For the text-containing cell, return its midpoint in (x, y) coordinate format. 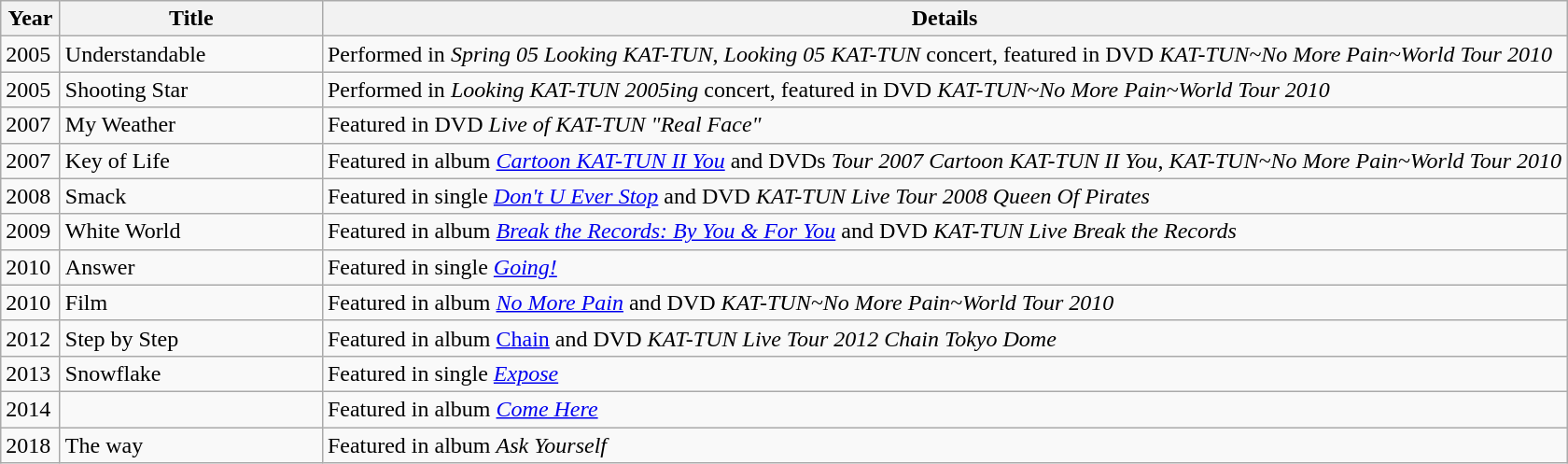
Details (945, 19)
Featured in album No More Pain and DVD KAT-TUN~No More Pain~World Tour 2010 (945, 302)
Understandable (190, 54)
Performed in Spring 05 Looking KAT-TUN, Looking 05 KAT-TUN concert, featured in DVD KAT-TUN~No More Pain~World Tour 2010 (945, 54)
Featured in DVD Live of KAT-TUN "Real Face" (945, 125)
Featured in single Don't U Ever Stop and DVD KAT-TUN Live Tour 2008 Queen Of Pirates (945, 196)
Key of Life (190, 161)
2013 (31, 373)
Featured in album Ask Yourself (945, 445)
Featured in album Cartoon KAT-TUN II You and DVDs Tour 2007 Cartoon KAT-TUN II You, KAT-TUN~No More Pain~World Tour 2010 (945, 161)
Step by Step (190, 338)
My Weather (190, 125)
Performed in Looking KAT-TUN 2005ing concert, featured in DVD KAT-TUN~No More Pain~World Tour 2010 (945, 90)
2012 (31, 338)
Featured in album Come Here (945, 409)
2018 (31, 445)
Featured in album Break the Records: By You & For You and DVD KAT-TUN Live Break the Records (945, 232)
Snowflake (190, 373)
White World (190, 232)
Shooting Star (190, 90)
Year (31, 19)
Title (190, 19)
Featured in single Going! (945, 267)
Smack (190, 196)
Answer (190, 267)
Featured in album Chain and DVD KAT-TUN Live Tour 2012 Chain Tokyo Dome (945, 338)
Film (190, 302)
The way (190, 445)
2008 (31, 196)
2014 (31, 409)
2009 (31, 232)
Featured in single Expose (945, 373)
